Capture the cell that displays the provided text and extract its (x, y) central coordinate. 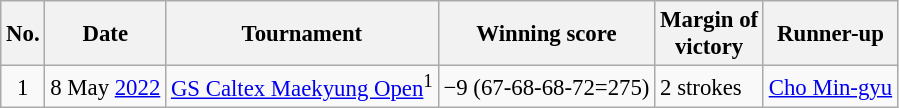
Margin ofvictory (710, 34)
Winning score (546, 34)
1 (23, 87)
Runner-up (830, 34)
Tournament (302, 34)
Cho Min-gyu (830, 87)
−9 (67-68-68-72=275) (546, 87)
GS Caltex Maekyung Open1 (302, 87)
2 strokes (710, 87)
8 May 2022 (106, 87)
No. (23, 34)
Date (106, 34)
